Return (X, Y) of the center of cell containing provided text 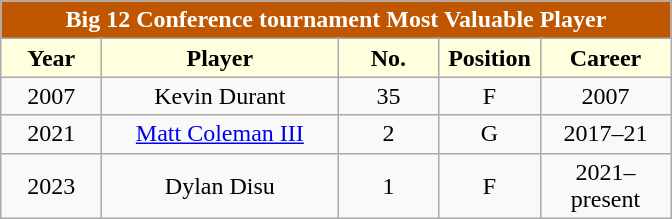
Player (220, 58)
Matt Coleman III (220, 134)
Big 12 Conference tournament Most Valuable Player (336, 20)
2021–present (606, 186)
35 (388, 96)
2017–21 (606, 134)
Position (490, 58)
Career (606, 58)
2023 (52, 186)
2 (388, 134)
2021 (52, 134)
No. (388, 58)
G (490, 134)
Dylan Disu (220, 186)
Kevin Durant (220, 96)
1 (388, 186)
Year (52, 58)
